For the text-containing cell, return its midpoint in (X, Y) coordinate format. 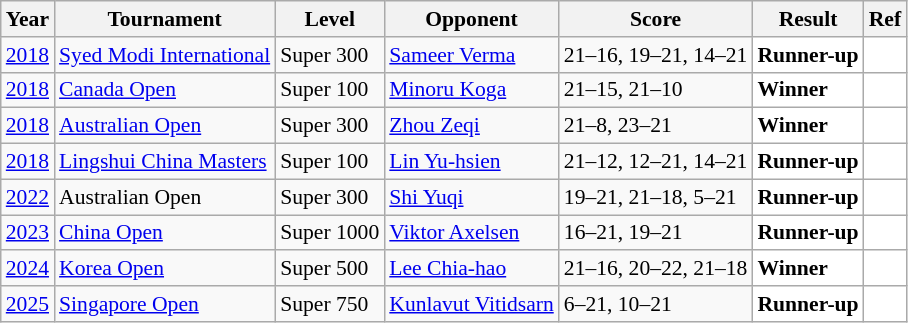
Result (808, 19)
Canada Open (164, 90)
21–16, 19–21, 14–21 (656, 55)
Minoru Koga (472, 90)
Super 750 (330, 304)
Opponent (472, 19)
Zhou Zeqi (472, 126)
Super 1000 (330, 233)
Lee Chia-hao (472, 269)
2022 (28, 197)
21–8, 23–21 (656, 126)
Level (330, 19)
21–15, 21–10 (656, 90)
Tournament (164, 19)
Syed Modi International (164, 55)
2024 (28, 269)
2023 (28, 233)
Sameer Verma (472, 55)
Kunlavut Vitidsarn (472, 304)
Ref (885, 19)
Score (656, 19)
6–21, 10–21 (656, 304)
Lingshui China Masters (164, 162)
Year (28, 19)
Singapore Open (164, 304)
Lin Yu-hsien (472, 162)
19–21, 21–18, 5–21 (656, 197)
China Open (164, 233)
Viktor Axelsen (472, 233)
16–21, 19–21 (656, 233)
2025 (28, 304)
Korea Open (164, 269)
Super 500 (330, 269)
Shi Yuqi (472, 197)
21–16, 20–22, 21–18 (656, 269)
21–12, 12–21, 14–21 (656, 162)
